Return [X, Y] of the center of cell containing provided text 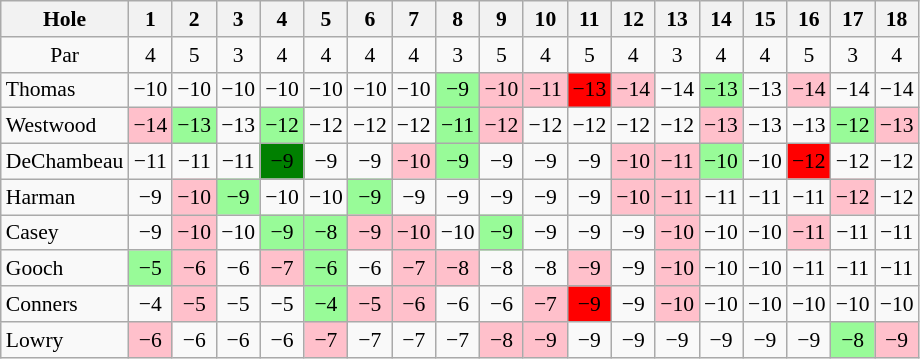
DeChambeau [65, 162]
6 [370, 19]
Lowry [65, 340]
16 [809, 19]
18 [897, 19]
14 [721, 19]
2 [194, 19]
Casey [65, 233]
Gooch [65, 269]
17 [853, 19]
9 [502, 19]
Thomas [65, 90]
8 [458, 19]
7 [414, 19]
Conners [65, 304]
1 [150, 19]
15 [765, 19]
Westwood [65, 126]
Harman [65, 197]
Par [65, 55]
12 [633, 19]
13 [677, 19]
10 [545, 19]
11 [589, 19]
Hole [65, 19]
